From the cell containing the given text, extract its center point as (X, Y) coordinate. 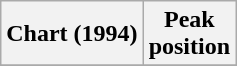
Chart (1994) (72, 34)
Peakposition (189, 34)
